Identify which cell holds the provided text, then report its (x, y) central coordinate. 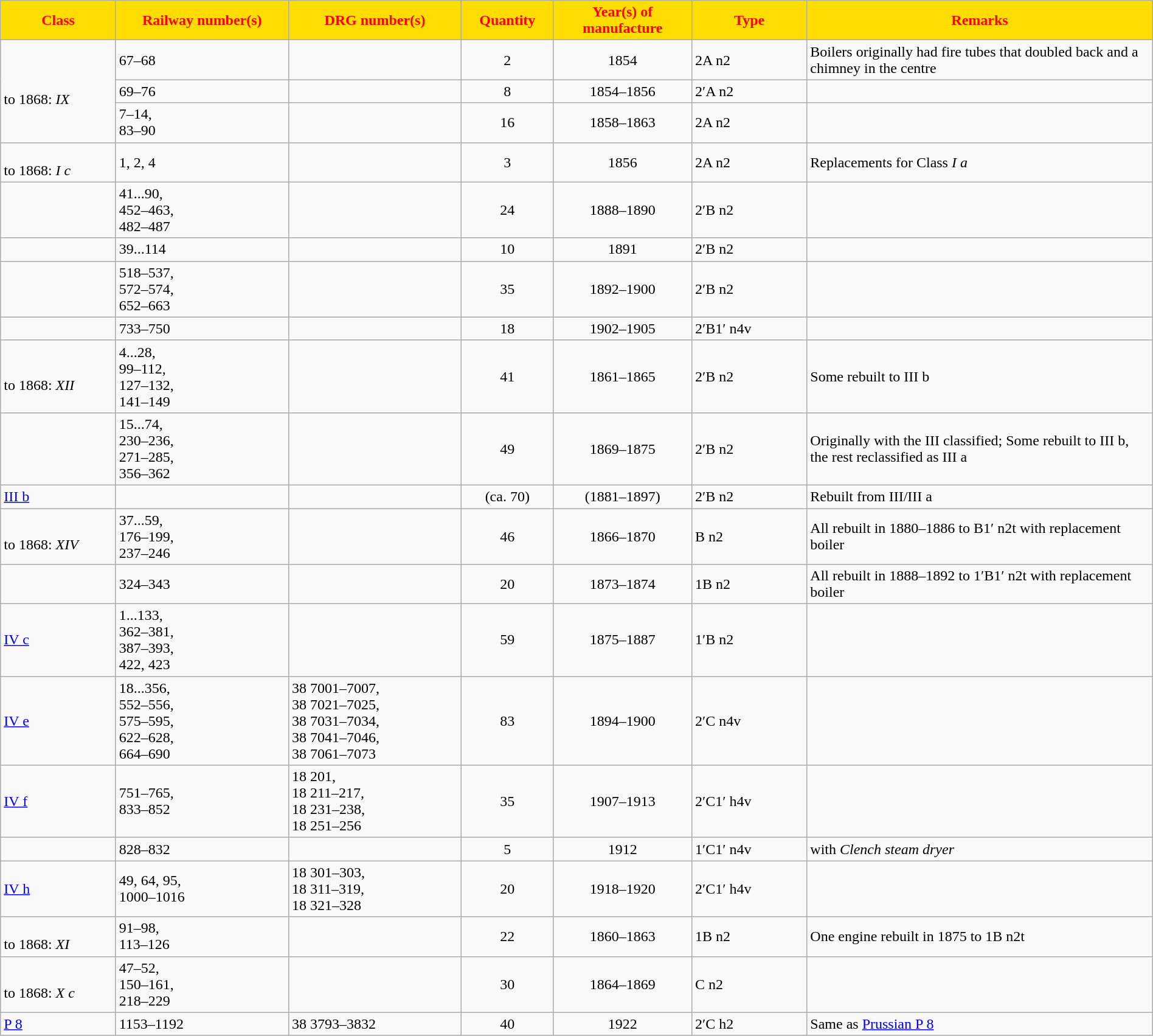
1873–1874 (623, 584)
to 1868: XIV (58, 537)
1907–1913 (623, 802)
to 1868: XII (58, 376)
1854–1856 (623, 91)
1861–1865 (623, 376)
Quantity (508, 21)
40 (508, 1024)
Same as Prussian P 8 (980, 1024)
P 8 (58, 1024)
3 (508, 162)
22 (508, 937)
1894–1900 (623, 721)
All rebuilt in 1880–1886 to B1′ n2t with replacement boiler (980, 537)
1892–1900 (623, 289)
to 1868: XI (58, 937)
4...28, 99–112, 127–132, 141–149 (202, 376)
to 1868: I c (58, 162)
1922 (623, 1024)
IV f (58, 802)
37...59, 176–199, 237–246 (202, 537)
(1881–1897) (623, 496)
41 (508, 376)
Remarks (980, 21)
5 (508, 849)
DRG number(s) (375, 21)
IV e (58, 721)
One engine rebuilt in 1875 to 1B n2t (980, 937)
10 (508, 249)
18...356, 552–556, 575–595, 622–628, 664–690 (202, 721)
IV h (58, 889)
IV c (58, 640)
733–750 (202, 329)
324–343 (202, 584)
751–765, 833–852 (202, 802)
1891 (623, 249)
24 (508, 210)
1918–1920 (623, 889)
1...133, 362–381, 387–393, 422, 423 (202, 640)
15...74, 230–236, 271–285, 356–362 (202, 449)
1902–1905 (623, 329)
49, 64, 95, 1000–1016 (202, 889)
1875–1887 (623, 640)
38 3793–3832 (375, 1024)
67–68 (202, 60)
1856 (623, 162)
C n2 (749, 984)
Rebuilt from III/III a (980, 496)
39...114 (202, 249)
49 (508, 449)
Originally with the III classified; Some rebuilt to III b, the rest reclassified as III a (980, 449)
1864–1869 (623, 984)
Class (58, 21)
38 7001–7007, 38 7021–7025, 38 7031–7034, 38 7041–7046, 38 7061–7073 (375, 721)
Boilers originally had fire tubes that doubled back and a chimney in the centre (980, 60)
7–14, 83–90 (202, 123)
Railway number(s) (202, 21)
1854 (623, 60)
16 (508, 123)
1′B n2 (749, 640)
III b (58, 496)
to 1868: X c (58, 984)
8 (508, 91)
2′C h2 (749, 1024)
91–98, 113–126 (202, 937)
1888–1890 (623, 210)
69–76 (202, 91)
41...90, 452–463, 482–487 (202, 210)
with Clench steam dryer (980, 849)
1′C1′ n4v (749, 849)
Replacements for Class I a (980, 162)
Type (749, 21)
2′C n4v (749, 721)
Some rebuilt to III b (980, 376)
46 (508, 537)
828–832 (202, 849)
518–537, 572–574, 652–663 (202, 289)
1858–1863 (623, 123)
1153–1192 (202, 1024)
2′A n2 (749, 91)
1866–1870 (623, 537)
1860–1863 (623, 937)
1869–1875 (623, 449)
to 1868: IX (58, 91)
83 (508, 721)
Year(s) of manufacture (623, 21)
18 201, 18 211–217, 18 231–238, 18 251–256 (375, 802)
2′B1′ n4v (749, 329)
All rebuilt in 1888–1892 to 1′B1′ n2t with replacement boiler (980, 584)
18 301–303, 18 311–319, 18 321–328 (375, 889)
59 (508, 640)
2 (508, 60)
18 (508, 329)
47–52, 150–161, 218–229 (202, 984)
B n2 (749, 537)
(ca. 70) (508, 496)
1912 (623, 849)
1, 2, 4 (202, 162)
30 (508, 984)
